Detect which cell encompasses the target text, then output its (x, y) center coordinate. 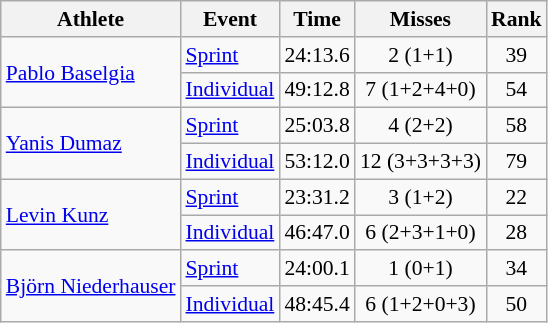
3 (1+2) (420, 197)
Rank (516, 19)
Pablo Baselgia (91, 72)
46:47.0 (316, 233)
24:00.1 (316, 269)
48:45.4 (316, 304)
12 (3+3+3+3) (420, 162)
Time (316, 19)
Björn Niederhauser (91, 286)
2 (1+1) (420, 55)
54 (516, 90)
23:31.2 (316, 197)
39 (516, 55)
79 (516, 162)
Event (230, 19)
4 (2+2) (420, 126)
50 (516, 304)
1 (0+1) (420, 269)
6 (2+3+1+0) (420, 233)
Levin Kunz (91, 214)
6 (1+2+0+3) (420, 304)
28 (516, 233)
53:12.0 (316, 162)
7 (1+2+4+0) (420, 90)
34 (516, 269)
24:13.6 (316, 55)
Misses (420, 19)
Athlete (91, 19)
25:03.8 (316, 126)
Yanis Dumaz (91, 144)
58 (516, 126)
22 (516, 197)
49:12.8 (316, 90)
